Return [x, y] of the center of cell containing provided text 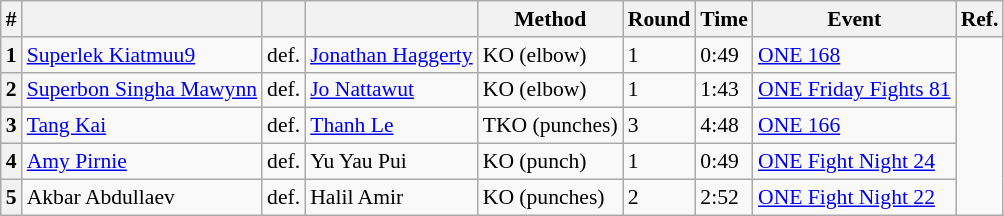
Halil Amir [392, 197]
Method [550, 19]
4 [12, 162]
5 [12, 197]
Jo Nattawut [392, 90]
# [12, 19]
Jonathan Haggerty [392, 55]
Ref. [980, 19]
ONE Friday Fights 81 [854, 90]
ONE 168 [854, 55]
Superlek Kiatmuu9 [142, 55]
Superbon Singha Mawynn [142, 90]
ONE 166 [854, 126]
ONE Fight Night 24 [854, 162]
Tang Kai [142, 126]
Amy Pirnie [142, 162]
TKO (punches) [550, 126]
Round [660, 19]
KO (punches) [550, 197]
KO (punch) [550, 162]
Yu Yau Pui [392, 162]
Akbar Abdullaev [142, 197]
Thanh Le [392, 126]
ONE Fight Night 22 [854, 197]
2:52 [724, 197]
1:43 [724, 90]
4:48 [724, 126]
Event [854, 19]
Time [724, 19]
